Detect which cell encompasses the target text, then output its (X, Y) center coordinate. 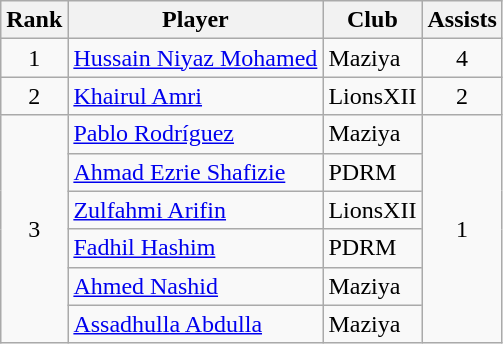
Ahmad Ezrie Shafizie (196, 172)
Rank (34, 20)
Club (372, 20)
Zulfahmi Arifin (196, 210)
Khairul Amri (196, 96)
Pablo Rodríguez (196, 134)
Ahmed Nashid (196, 286)
Assists (462, 20)
Fadhil Hashim (196, 248)
Player (196, 20)
Assadhulla Abdulla (196, 324)
Hussain Niyaz Mohamed (196, 58)
3 (34, 229)
4 (462, 58)
